Output the [X, Y] coordinate of the center of the cell containing the given text.  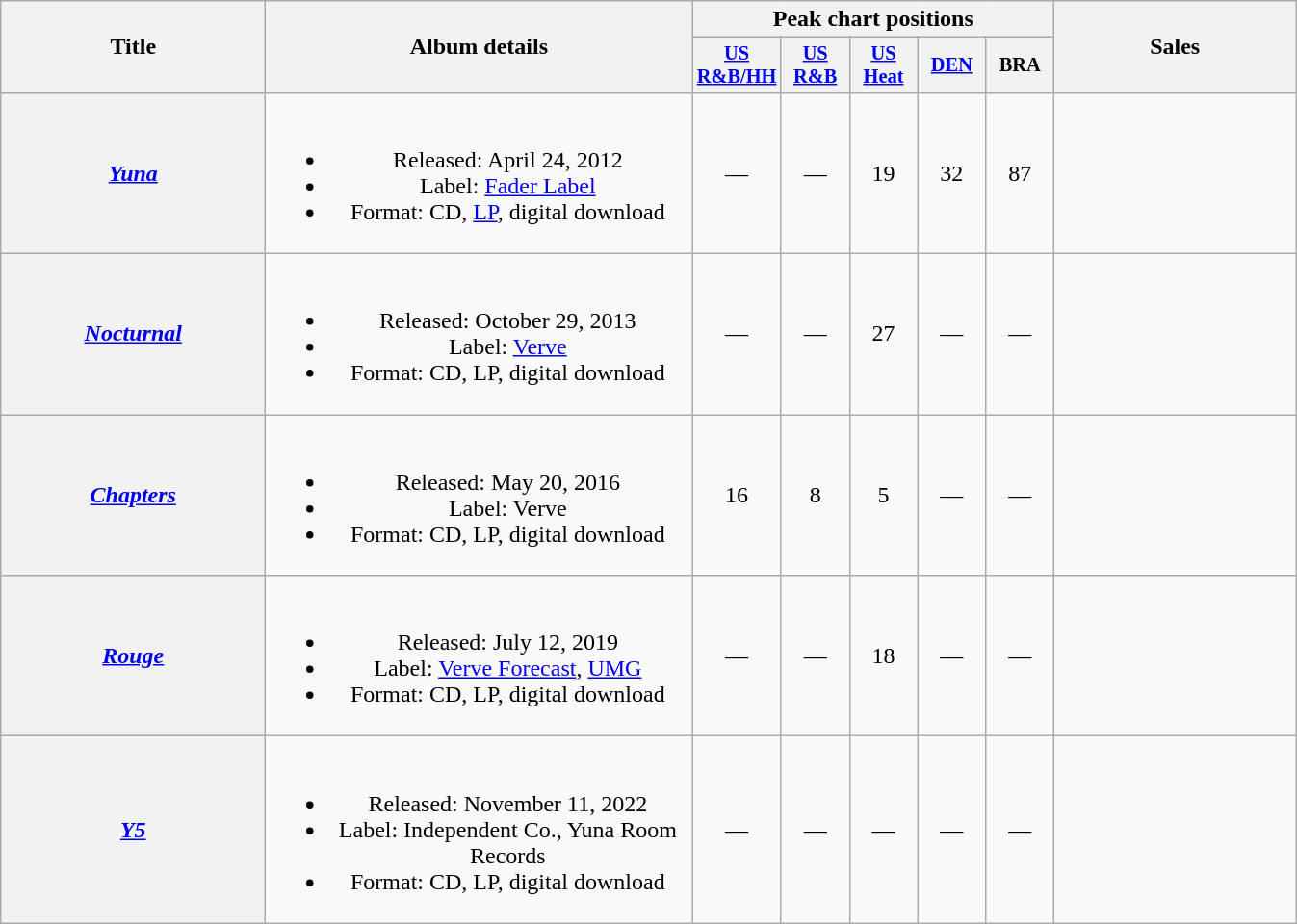
Y5 [133, 830]
Released: May 20, 2016Label: VerveFormat: CD, LP, digital download [480, 495]
19 [884, 173]
27 [884, 335]
US Heat [884, 65]
BRA [1021, 65]
Released: October 29, 2013Label: VerveFormat: CD, LP, digital download [480, 335]
32 [951, 173]
Peak chart positions [873, 19]
Chapters [133, 495]
DEN [951, 65]
5 [884, 495]
US R&B/HH [737, 65]
Title [133, 47]
Yuna [133, 173]
Released: April 24, 2012Label: Fader LabelFormat: CD, LP, digital download [480, 173]
8 [815, 495]
Nocturnal [133, 335]
87 [1021, 173]
18 [884, 656]
Released: November 11, 2022Label: Independent Co., Yuna Room RecordsFormat: CD, LP, digital download [480, 830]
16 [737, 495]
Released: July 12, 2019Label: Verve Forecast, UMGFormat: CD, LP, digital download [480, 656]
US R&B [815, 65]
Rouge [133, 656]
Sales [1175, 47]
Album details [480, 47]
